For the text-containing cell, return its midpoint in [x, y] coordinate format. 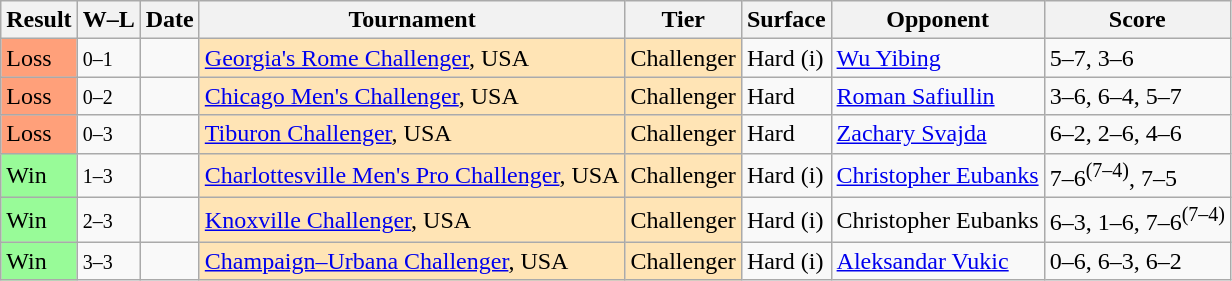
0–6, 6–3, 6–2 [1137, 261]
W–L [108, 20]
Roman Safiullin [938, 96]
Date [170, 20]
Tournament [412, 20]
Chicago Men's Challenger, USA [412, 96]
Opponent [938, 20]
6–2, 2–6, 4–6 [1137, 134]
1–3 [108, 176]
3–3 [108, 261]
0–1 [108, 58]
0–3 [108, 134]
Tier [683, 20]
Charlottesville Men's Pro Challenger, USA [412, 176]
Score [1137, 20]
Wu Yibing [938, 58]
2–3 [108, 220]
Surface [786, 20]
3–6, 6–4, 5–7 [1137, 96]
Aleksandar Vukic [938, 261]
Georgia's Rome Challenger, USA [412, 58]
7–6(7–4), 7–5 [1137, 176]
5–7, 3–6 [1137, 58]
Champaign–Urbana Challenger, USA [412, 261]
Tiburon Challenger, USA [412, 134]
Result [39, 20]
6–3, 1–6, 7–6(7–4) [1137, 220]
Zachary Svajda [938, 134]
0–2 [108, 96]
Knoxville Challenger, USA [412, 220]
